Detect which cell encompasses the target text, then output its [x, y] center coordinate. 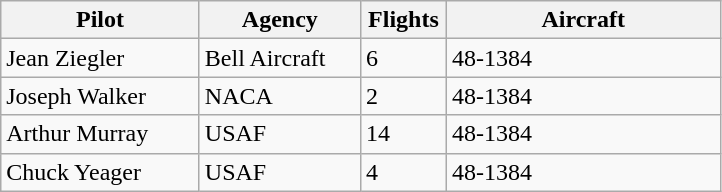
Joseph Walker [100, 96]
Flights [403, 20]
Agency [280, 20]
Arthur Murray [100, 134]
2 [403, 96]
Pilot [100, 20]
NACA [280, 96]
Aircraft [583, 20]
6 [403, 58]
4 [403, 172]
Bell Aircraft [280, 58]
14 [403, 134]
Chuck Yeager [100, 172]
Jean Ziegler [100, 58]
